Output the (x, y) coordinate of the center of the cell containing the given text.  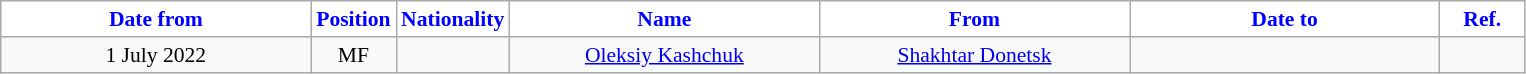
Oleksiy Kashchuk (664, 55)
From (974, 19)
Ref. (1482, 19)
Nationality (452, 19)
MF (354, 55)
Name (664, 19)
Date from (156, 19)
Date to (1285, 19)
Position (354, 19)
Shakhtar Donetsk (974, 55)
1 July 2022 (156, 55)
